Identify which cell holds the provided text, then report its (x, y) central coordinate. 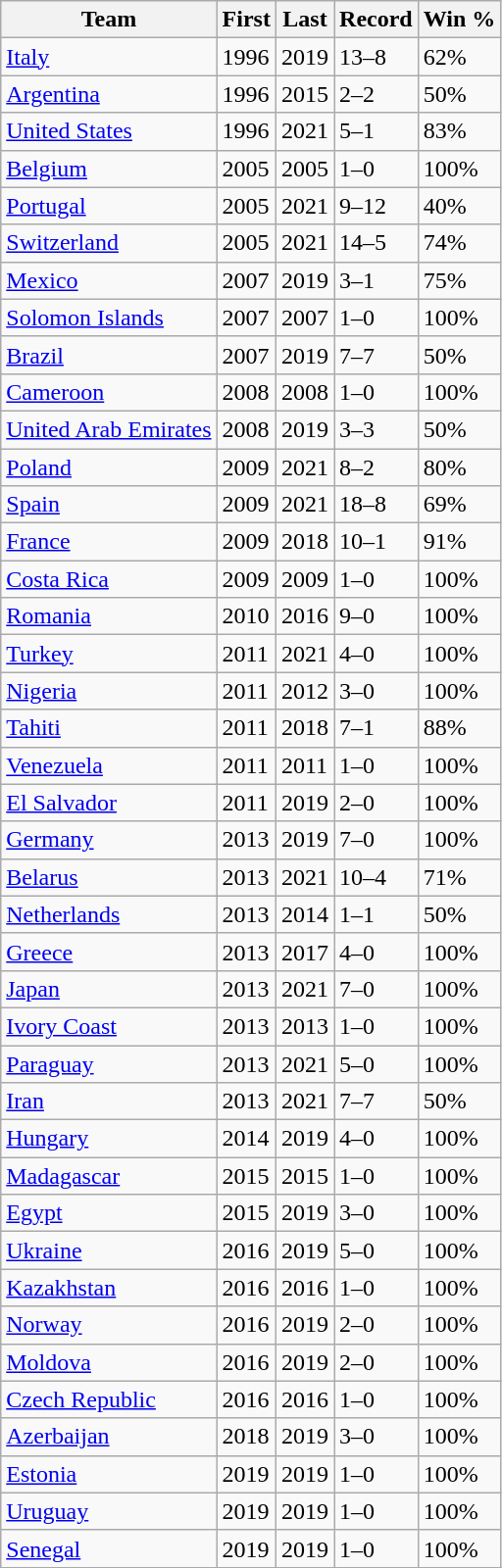
United Arab Emirates (109, 429)
Azerbaijan (109, 1437)
2–2 (376, 94)
75% (459, 280)
2017 (304, 952)
62% (459, 57)
Norway (109, 1325)
Ukraine (109, 1250)
13–8 (376, 57)
Madagascar (109, 1176)
United States (109, 131)
88% (459, 728)
Mexico (109, 280)
74% (459, 243)
Netherlands (109, 914)
80% (459, 467)
Uruguay (109, 1511)
69% (459, 505)
Tahiti (109, 728)
Solomon Islands (109, 318)
40% (459, 206)
Portugal (109, 206)
Romania (109, 616)
71% (459, 877)
2012 (304, 691)
Belgium (109, 169)
8–2 (376, 467)
Brazil (109, 355)
9–12 (376, 206)
Ivory Coast (109, 1026)
Venezuela (109, 765)
83% (459, 131)
Turkey (109, 654)
14–5 (376, 243)
10–4 (376, 877)
France (109, 542)
Paraguay (109, 1063)
Nigeria (109, 691)
Egypt (109, 1213)
1–1 (376, 914)
7–1 (376, 728)
Italy (109, 57)
Costa Rica (109, 579)
Switzerland (109, 243)
Hungary (109, 1139)
Kazakhstan (109, 1288)
Japan (109, 989)
18–8 (376, 505)
El Salvador (109, 803)
5–1 (376, 131)
2010 (246, 616)
Record (376, 20)
Cameroon (109, 392)
Belarus (109, 877)
Senegal (109, 1548)
Argentina (109, 94)
3–1 (376, 280)
Team (109, 20)
Poland (109, 467)
Win % (459, 20)
91% (459, 542)
Last (304, 20)
Germany (109, 840)
Czech Republic (109, 1399)
First (246, 20)
Iran (109, 1102)
3–3 (376, 429)
Moldova (109, 1362)
Greece (109, 952)
Estonia (109, 1474)
Spain (109, 505)
9–0 (376, 616)
10–1 (376, 542)
